Identify which cell holds the provided text, then report its (x, y) central coordinate. 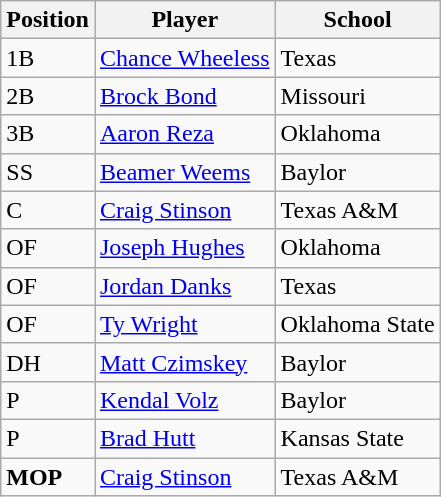
Chance Wheeless (184, 58)
DH (48, 362)
Kendal Volz (184, 400)
Brad Hutt (184, 438)
Ty Wright (184, 324)
Kansas State (358, 438)
Brock Bond (184, 96)
Jordan Danks (184, 286)
School (358, 20)
Joseph Hughes (184, 248)
Player (184, 20)
Missouri (358, 96)
Beamer Weems (184, 172)
Aaron Reza (184, 134)
2B (48, 96)
Position (48, 20)
Oklahoma State (358, 324)
1B (48, 58)
3B (48, 134)
Matt Czimskey (184, 362)
MOP (48, 477)
SS (48, 172)
C (48, 210)
